Return the [X, Y] coordinate for the center point of the cell that contains the specified text.  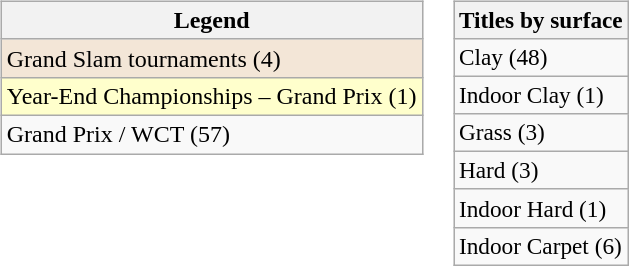
Grand Slam tournaments (4) [212, 58]
Indoor Carpet (6) [542, 246]
Titles by surface [542, 20]
Clay (48) [542, 57]
Indoor Hard (1) [542, 208]
Indoor Clay (1) [542, 95]
Grass (3) [542, 133]
Grand Prix / WCT (57) [212, 134]
Legend [212, 20]
Hard (3) [542, 171]
Year-End Championships – Grand Prix (1) [212, 96]
